Pinpoint the cell where the given text exists, returning its (x, y) midpoint coordinate. 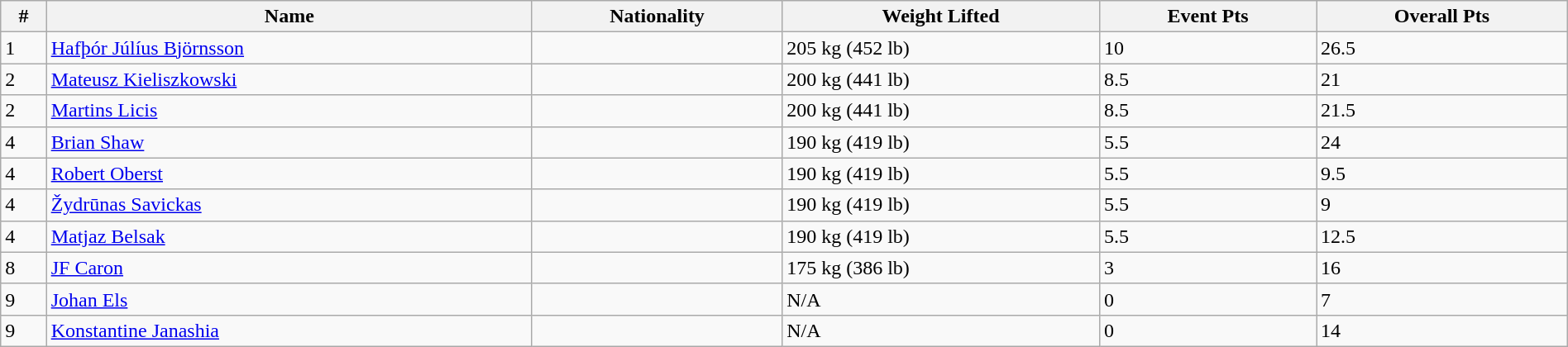
Martins Licis (289, 111)
Event Pts (1207, 17)
# (23, 17)
10 (1207, 48)
Nationality (657, 17)
Robert Oberst (289, 173)
12.5 (1442, 236)
Konstantine Janashia (289, 330)
26.5 (1442, 48)
Weight Lifted (941, 17)
Brian Shaw (289, 142)
3 (1207, 268)
JF Caron (289, 268)
9.5 (1442, 173)
Mateusz Kieliszkowski (289, 79)
Name (289, 17)
Žydrūnas Savickas (289, 205)
7 (1442, 299)
14 (1442, 330)
24 (1442, 142)
Hafþór Júlíus Björnsson (289, 48)
21 (1442, 79)
8 (23, 268)
16 (1442, 268)
21.5 (1442, 111)
Overall Pts (1442, 17)
Matjaz Belsak (289, 236)
175 kg (386 lb) (941, 268)
Johan Els (289, 299)
1 (23, 48)
205 kg (452 lb) (941, 48)
